Capture the cell that displays the provided text and extract its (X, Y) central coordinate. 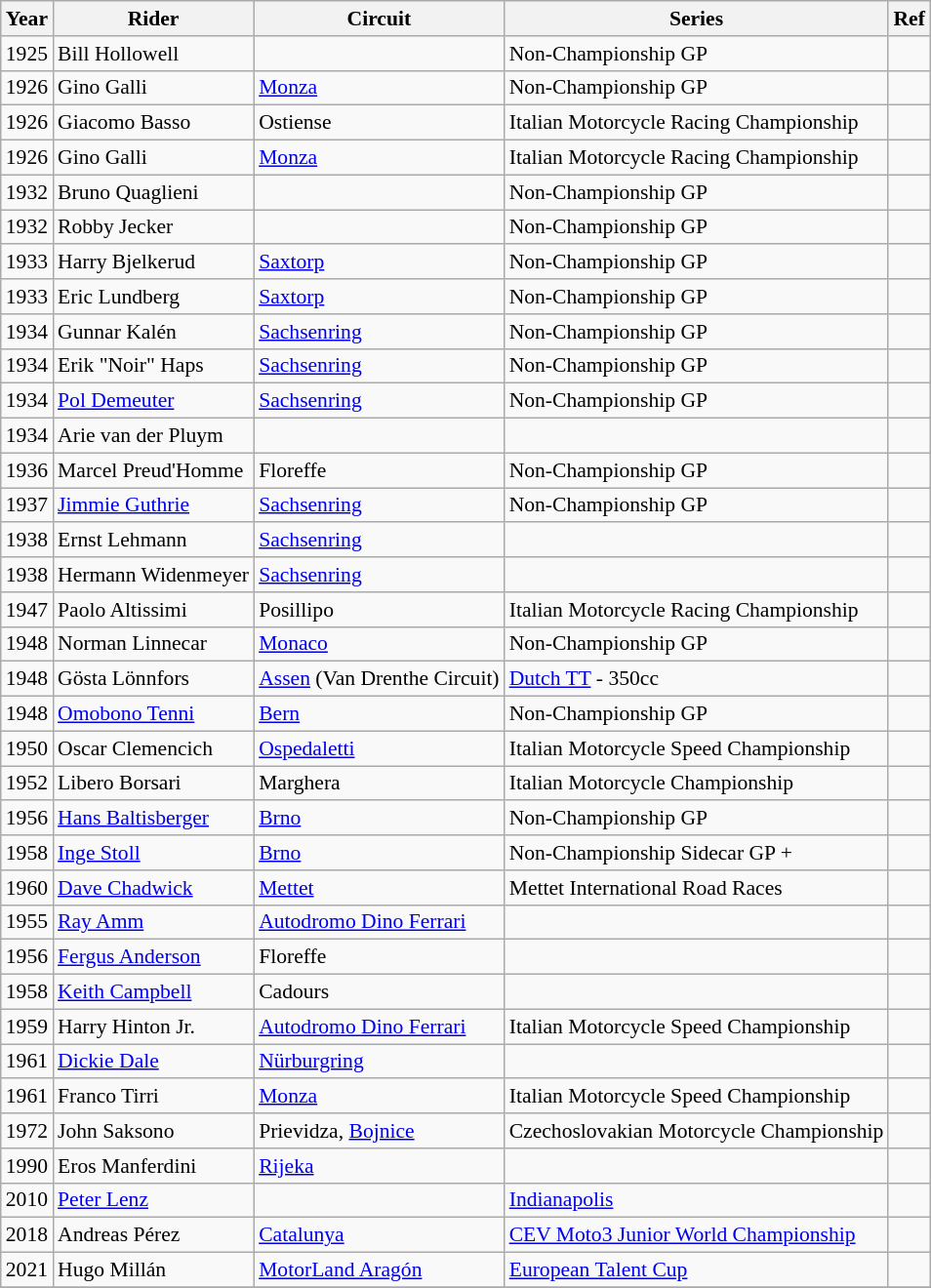
1936 (27, 470)
Andreas Pérez (153, 1235)
John Saksono (153, 1131)
Fergus Anderson (153, 957)
MotorLand Aragón (379, 1270)
1955 (27, 922)
1960 (27, 888)
Prievidza, Bojnice (379, 1131)
Eric Lundberg (153, 297)
Ref (909, 19)
Dutch TT - 350cc (697, 679)
Nürburgring (379, 1062)
Harry Hinton Jr. (153, 1026)
2018 (27, 1235)
Indianapolis (697, 1200)
Erik "Noir" Haps (153, 366)
Norman Linnecar (153, 644)
Ostiense (379, 123)
Monaco (379, 644)
Ray Amm (153, 922)
Bill Hollowell (153, 54)
1947 (27, 610)
Arie van der Pluym (153, 436)
Marcel Preud'Homme (153, 470)
Catalunya (379, 1235)
Italian Motorcycle Championship (697, 784)
Posillipo (379, 610)
Bruno Quaglieni (153, 192)
1959 (27, 1026)
Assen (Van Drenthe Circuit) (379, 679)
Dickie Dale (153, 1062)
Harry Bjelkerud (153, 262)
Hugo Millán (153, 1270)
2010 (27, 1200)
1925 (27, 54)
European Talent Cup (697, 1270)
Giacomo Basso (153, 123)
Dave Chadwick (153, 888)
Pol Demeuter (153, 401)
Gösta Lönnfors (153, 679)
Peter Lenz (153, 1200)
Keith Campbell (153, 992)
Ernst Lehmann (153, 541)
CEV Moto3 Junior World Championship (697, 1235)
2021 (27, 1270)
Inge Stoll (153, 853)
1952 (27, 784)
Series (697, 19)
Omobono Tenni (153, 714)
Marghera (379, 784)
Jimmie Guthrie (153, 505)
1972 (27, 1131)
Gunnar Kalén (153, 332)
Paolo Altissimi (153, 610)
Rider (153, 19)
Circuit (379, 19)
Eros Manferdini (153, 1166)
Mettet International Road Races (697, 888)
Rijeka (379, 1166)
Hans Baltisberger (153, 819)
Bern (379, 714)
Ospedaletti (379, 748)
Non-Championship Sidecar GP + (697, 853)
Czechoslovakian Motorcycle Championship (697, 1131)
Franco Tirri (153, 1097)
1950 (27, 748)
Cadours (379, 992)
Robby Jecker (153, 227)
Oscar Clemencich (153, 748)
Libero Borsari (153, 784)
Mettet (379, 888)
1937 (27, 505)
1990 (27, 1166)
Hermann Widenmeyer (153, 575)
Year (27, 19)
